From the cell containing the given text, extract its center point as (x, y) coordinate. 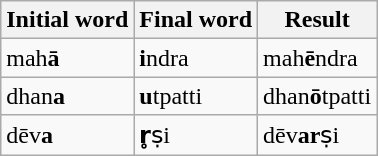
dēva (68, 135)
Initial word (68, 20)
dhanōtpatti (318, 96)
Result (318, 20)
mahēndra (318, 58)
r̥ṣi (196, 135)
mahā (68, 58)
dhana (68, 96)
utpatti (196, 96)
Final word (196, 20)
dēvarṣi (318, 135)
indra (196, 58)
